From the cell containing the given text, extract its center point as [X, Y] coordinate. 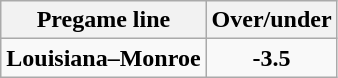
Pregame line [104, 20]
-3.5 [272, 58]
Over/under [272, 20]
Louisiana–Monroe [104, 58]
